Find where the given text appears and provide that cell's center as [X, Y] coordinate. 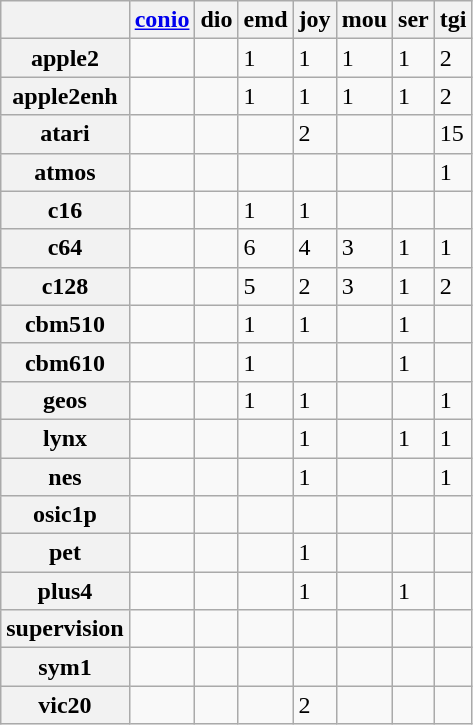
geos [65, 400]
dio [216, 20]
joy [314, 20]
supervision [65, 629]
atari [65, 134]
conio [162, 20]
c64 [65, 248]
tgi [453, 20]
vic20 [65, 705]
mou [364, 20]
atmos [65, 172]
cbm610 [65, 362]
c16 [65, 210]
osic1p [65, 515]
apple2 [65, 58]
15 [453, 134]
lynx [65, 438]
c128 [65, 286]
plus4 [65, 591]
ser [414, 20]
6 [266, 248]
nes [65, 477]
5 [266, 286]
sym1 [65, 667]
4 [314, 248]
emd [266, 20]
cbm510 [65, 324]
pet [65, 553]
apple2enh [65, 96]
